Find where the given text appears and provide that cell's center as (X, Y) coordinate. 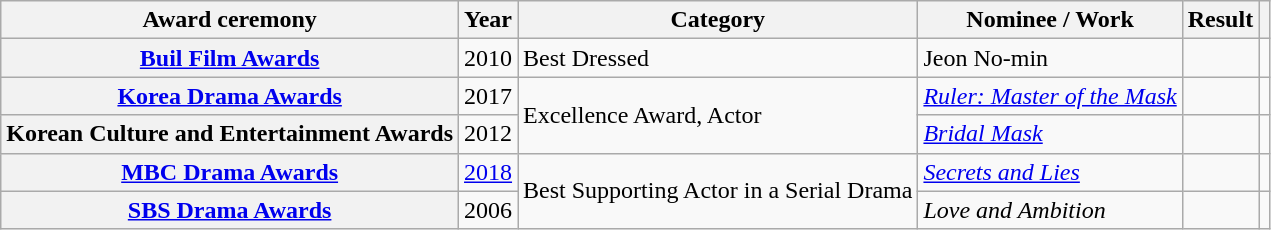
Result (1220, 20)
SBS Drama Awards (230, 210)
Best Supporting Actor in a Serial Drama (718, 191)
Best Dressed (718, 58)
Secrets and Lies (1050, 172)
Korean Culture and Entertainment Awards (230, 134)
Buil Film Awards (230, 58)
Love and Ambition (1050, 210)
MBC Drama Awards (230, 172)
Year (488, 20)
Ruler: Master of the Mask (1050, 96)
2012 (488, 134)
2006 (488, 210)
Award ceremony (230, 20)
2018 (488, 172)
Korea Drama Awards (230, 96)
Nominee / Work (1050, 20)
2017 (488, 96)
2010 (488, 58)
Bridal Mask (1050, 134)
Category (718, 20)
Jeon No-min (1050, 58)
Excellence Award, Actor (718, 115)
